Detect which cell encompasses the target text, then output its (X, Y) center coordinate. 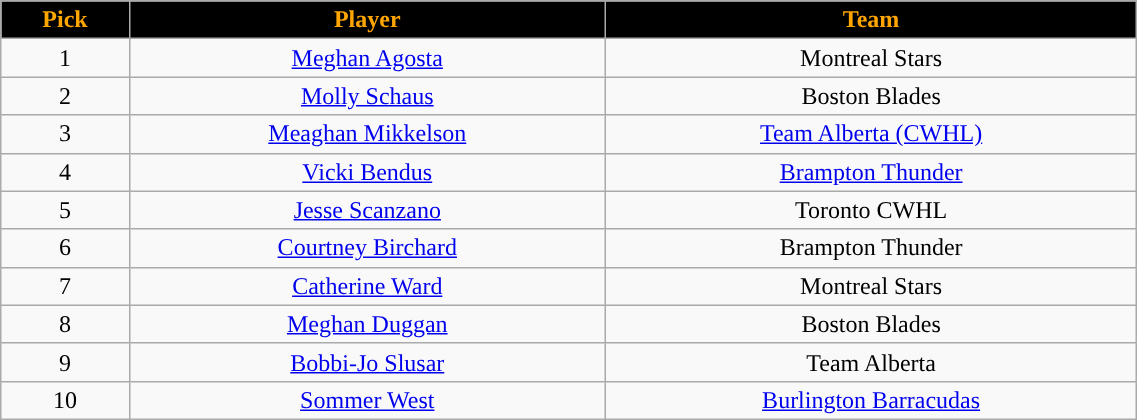
4 (65, 172)
5 (65, 210)
Catherine Ward (367, 286)
Team (870, 20)
8 (65, 324)
6 (65, 248)
Bobbi-Jo Slusar (367, 362)
Team Alberta (870, 362)
Sommer West (367, 400)
Vicki Bendus (367, 172)
Pick (65, 20)
Player (367, 20)
Courtney Birchard (367, 248)
Jesse Scanzano (367, 210)
Meaghan Mikkelson (367, 134)
Molly Schaus (367, 96)
Burlington Barracudas (870, 400)
Meghan Agosta (367, 58)
7 (65, 286)
Team Alberta (CWHL) (870, 134)
Toronto CWHL (870, 210)
1 (65, 58)
2 (65, 96)
Meghan Duggan (367, 324)
10 (65, 400)
9 (65, 362)
3 (65, 134)
